Search for the cell housing the specified text and yield its [X, Y] center coordinate. 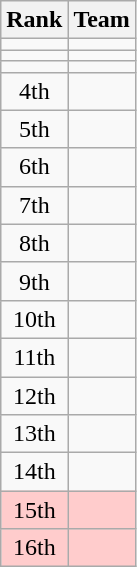
11th [34, 357]
16th [34, 548]
10th [34, 319]
14th [34, 472]
15th [34, 510]
Rank [34, 20]
9th [34, 281]
13th [34, 434]
12th [34, 395]
5th [34, 129]
Team [102, 20]
6th [34, 167]
8th [34, 243]
7th [34, 205]
4th [34, 91]
